Determine the [x, y] coordinate at the center of the cell enclosing the given text.  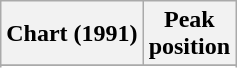
Peakposition [189, 34]
Chart (1991) [72, 34]
